Provide the [X, Y] coordinate of the cell's center where the given text is located.  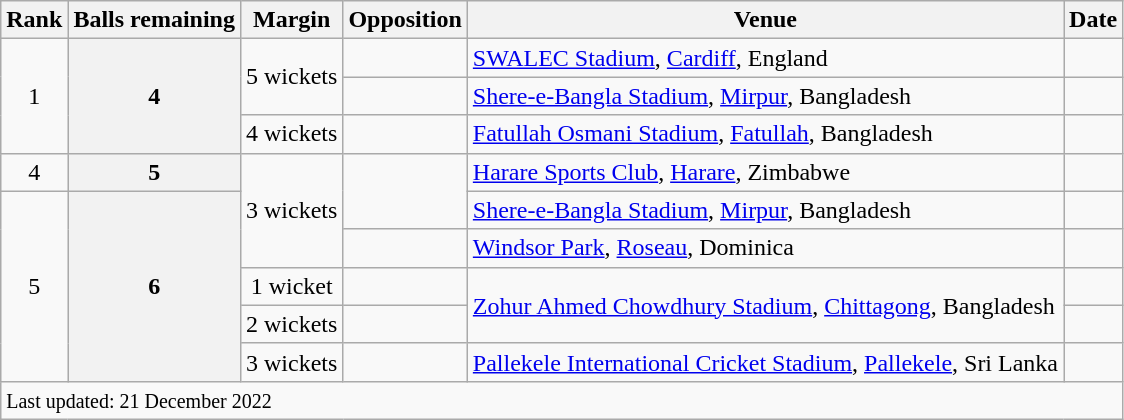
1 [34, 96]
5 wickets [291, 77]
Margin [291, 20]
Balls remaining [154, 20]
Last updated: 21 December 2022 [562, 400]
Venue [765, 20]
Harare Sports Club, Harare, Zimbabwe [765, 172]
4 wickets [291, 134]
1 wicket [291, 286]
Pallekele International Cricket Stadium, Pallekele, Sri Lanka [765, 362]
Date [1094, 20]
Rank [34, 20]
6 [154, 286]
Fatullah Osmani Stadium, Fatullah, Bangladesh [765, 134]
Opposition [405, 20]
Windsor Park, Roseau, Dominica [765, 248]
Zohur Ahmed Chowdhury Stadium, Chittagong, Bangladesh [765, 305]
2 wickets [291, 324]
SWALEC Stadium, Cardiff, England [765, 58]
